Capture the cell that displays the provided text and extract its [x, y] central coordinate. 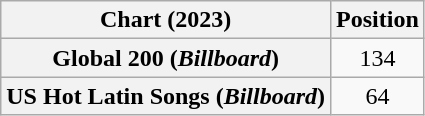
64 [378, 96]
Position [378, 20]
134 [378, 58]
Global 200 (Billboard) [166, 58]
Chart (2023) [166, 20]
US Hot Latin Songs (Billboard) [166, 96]
